From the cell containing the given text, extract its center point as [x, y] coordinate. 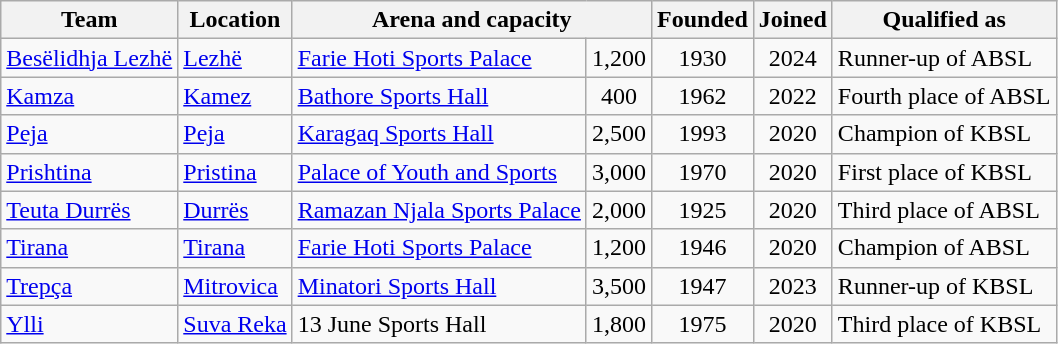
1975 [702, 324]
3,500 [618, 286]
2,000 [618, 210]
2024 [792, 58]
Palace of Youth and Sports [439, 172]
Trepça [90, 286]
Suva Reka [235, 324]
1946 [702, 248]
First place of KBSL [944, 172]
Third place of KBSL [944, 324]
Champion of KBSL [944, 134]
1947 [702, 286]
Besëlidhja Lezhë [90, 58]
Runner-up of ABSL [944, 58]
Kamez [235, 96]
Champion of ABSL [944, 248]
Qualified as [944, 20]
Kamza [90, 96]
Lezhë [235, 58]
Ylli [90, 324]
13 June Sports Hall [439, 324]
Fourth place of ABSL [944, 96]
Team [90, 20]
Location [235, 20]
Runner-up of KBSL [944, 286]
2022 [792, 96]
Teuta Durrës [90, 210]
1930 [702, 58]
Minatori Sports Hall [439, 286]
1993 [702, 134]
Third place of ABSL [944, 210]
Bathore Sports Hall [439, 96]
Durrës [235, 210]
Ramazan Njala Sports Palace [439, 210]
Prishtina [90, 172]
1925 [702, 210]
Mitrovica [235, 286]
1970 [702, 172]
Founded [702, 20]
2023 [792, 286]
Joined [792, 20]
1962 [702, 96]
Arena and capacity [472, 20]
Pristina [235, 172]
3,000 [618, 172]
1,800 [618, 324]
400 [618, 96]
Karagaq Sports Hall [439, 134]
2,500 [618, 134]
